Scan for the cell matching the given text and deliver its (x, y) coordinate at center. 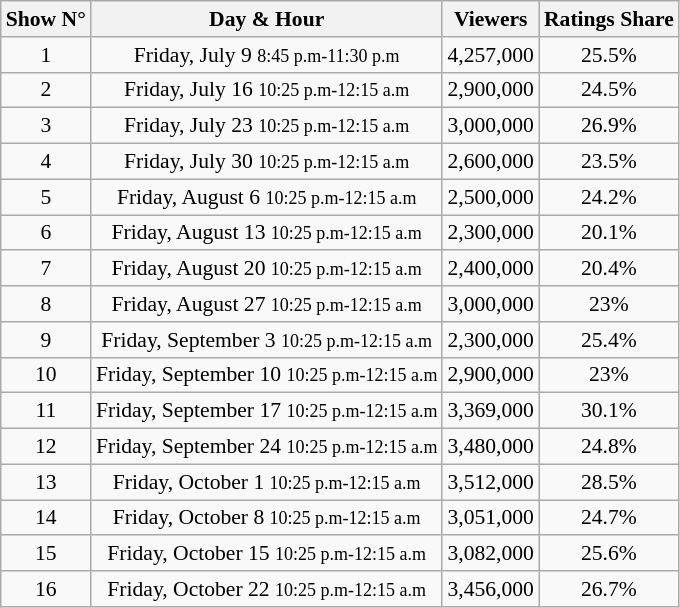
3 (46, 126)
Show N° (46, 19)
25.6% (609, 554)
1 (46, 55)
11 (46, 411)
4 (46, 162)
8 (46, 304)
Friday, October 8 10:25 p.m-12:15 a.m (267, 518)
2,600,000 (490, 162)
Friday, October 22 10:25 p.m-12:15 a.m (267, 589)
Friday, July 16 10:25 p.m-12:15 a.m (267, 90)
Ratings Share (609, 19)
15 (46, 554)
Friday, August 20 10:25 p.m-12:15 a.m (267, 269)
16 (46, 589)
28.5% (609, 482)
3,456,000 (490, 589)
Friday, September 10 10:25 p.m-12:15 a.m (267, 375)
3,512,000 (490, 482)
6 (46, 233)
26.9% (609, 126)
20.4% (609, 269)
3,082,000 (490, 554)
24.8% (609, 447)
2,400,000 (490, 269)
3,369,000 (490, 411)
Friday, September 3 10:25 p.m-12:15 a.m (267, 340)
3,480,000 (490, 447)
12 (46, 447)
23.5% (609, 162)
Friday, September 24 10:25 p.m-12:15 a.m (267, 447)
25.4% (609, 340)
14 (46, 518)
3,051,000 (490, 518)
24.2% (609, 197)
2,500,000 (490, 197)
Friday, July 9 8:45 p.m-11:30 p.m (267, 55)
Day & Hour (267, 19)
Viewers (490, 19)
5 (46, 197)
26.7% (609, 589)
Friday, September 17 10:25 p.m-12:15 a.m (267, 411)
20.1% (609, 233)
30.1% (609, 411)
9 (46, 340)
Friday, October 1 10:25 p.m-12:15 a.m (267, 482)
4,257,000 (490, 55)
13 (46, 482)
Friday, July 23 10:25 p.m-12:15 a.m (267, 126)
24.5% (609, 90)
Friday, October 15 10:25 p.m-12:15 a.m (267, 554)
Friday, July 30 10:25 p.m-12:15 a.m (267, 162)
Friday, August 6 10:25 p.m-12:15 a.m (267, 197)
Friday, August 13 10:25 p.m-12:15 a.m (267, 233)
25.5% (609, 55)
24.7% (609, 518)
10 (46, 375)
Friday, August 27 10:25 p.m-12:15 a.m (267, 304)
2 (46, 90)
7 (46, 269)
